Scan for the cell matching the given text and deliver its [x, y] coordinate at center. 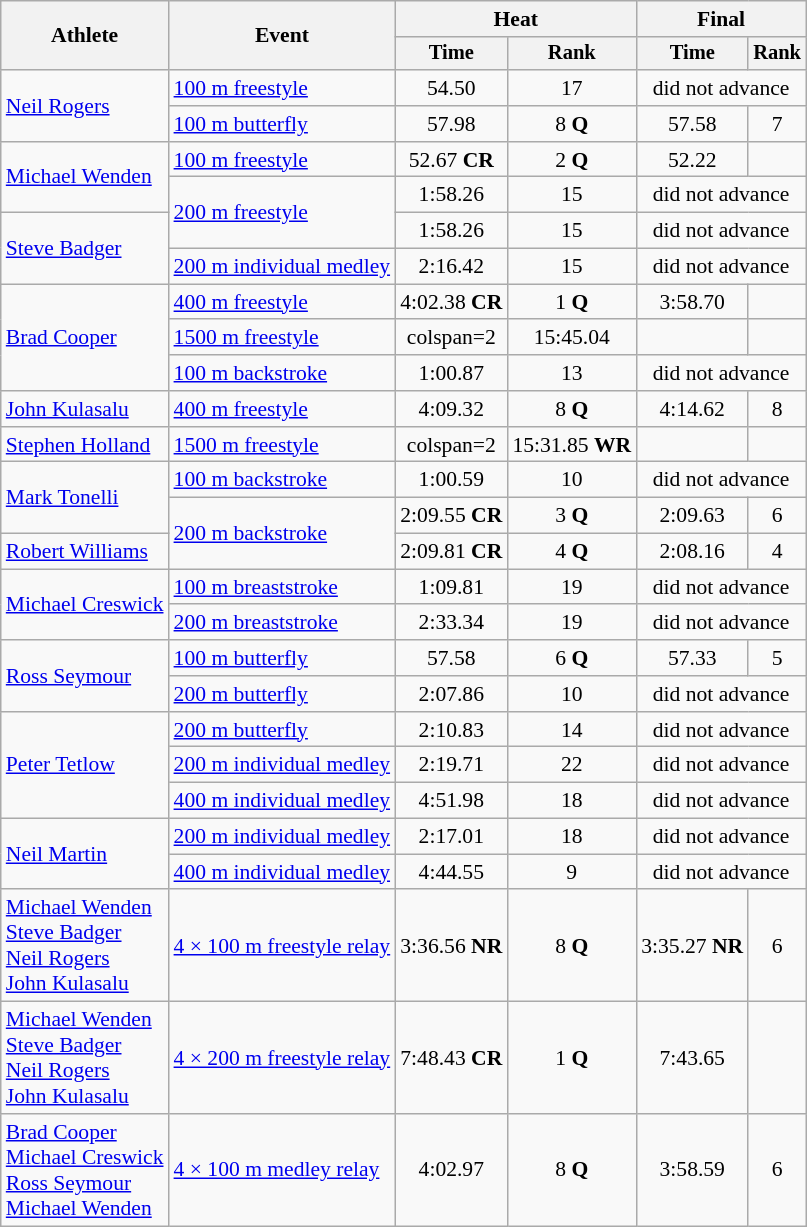
Michael Wenden [85, 178]
7:48.43 CR [451, 1058]
57.33 [692, 658]
4 × 100 m medley relay [282, 1170]
52.22 [692, 160]
2:19.71 [451, 765]
2:10.83 [451, 730]
4 Q [572, 552]
4:02.38 CR [451, 302]
Michael Creswick [85, 604]
4 × 100 m freestyle relay [282, 946]
3:58.59 [692, 1170]
Brad Cooper [85, 338]
9 [572, 872]
200 m freestyle [282, 212]
3:36.56 NR [451, 946]
13 [572, 373]
15:31.85 WR [572, 445]
2:33.34 [451, 623]
3 Q [572, 516]
14 [572, 730]
4:14.62 [692, 409]
Heat [516, 19]
22 [572, 765]
Robert Williams [85, 552]
2:09.63 [692, 516]
15:45.04 [572, 338]
2:16.42 [451, 267]
2:08.16 [692, 552]
100 m breaststroke [282, 587]
8 [777, 409]
200 m breaststroke [282, 623]
7 [777, 124]
1:09.81 [451, 587]
2:17.01 [451, 837]
2:07.86 [451, 694]
Steve Badger [85, 248]
4:02.97 [451, 1170]
Neil Rogers [85, 106]
17 [572, 88]
4:09.32 [451, 409]
Mark Tonelli [85, 498]
6 Q [572, 658]
4:51.98 [451, 801]
4 × 200 m freestyle relay [282, 1058]
54.50 [451, 88]
2 Q [572, 160]
7:43.65 [692, 1058]
Final [721, 19]
1:00.59 [451, 480]
2:09.55 CR [451, 516]
57.98 [451, 124]
52.67 CR [451, 160]
3:58.70 [692, 302]
4:44.55 [451, 872]
Neil Martin [85, 854]
2:09.81 CR [451, 552]
Event [282, 36]
Ross Seymour [85, 676]
Stephen Holland [85, 445]
3:35.27 NR [692, 946]
Brad CooperMichael CreswickRoss SeymourMichael Wenden [85, 1170]
4 [777, 552]
Athlete [85, 36]
1:00.87 [451, 373]
John Kulasalu [85, 409]
5 [777, 658]
200 m backstroke [282, 534]
Peter Tetlow [85, 766]
